For the text-containing cell, return its midpoint in (X, Y) coordinate format. 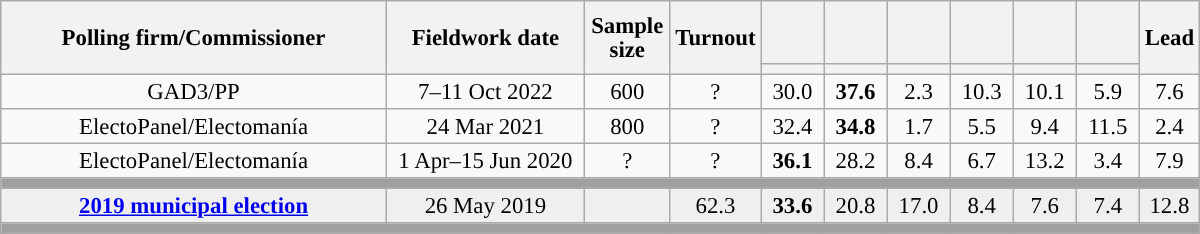
30.0 (792, 92)
17.0 (918, 206)
GAD3/PP (194, 92)
20.8 (856, 206)
6.7 (982, 162)
2.4 (1169, 126)
11.5 (1108, 126)
2019 municipal election (194, 206)
34.8 (856, 126)
32.4 (792, 126)
33.6 (792, 206)
800 (627, 126)
13.2 (1044, 162)
7.9 (1169, 162)
2.3 (918, 92)
Polling firm/Commissioner (194, 38)
3.4 (1108, 162)
62.3 (716, 206)
24 Mar 2021 (485, 126)
9.4 (1044, 126)
1.7 (918, 126)
Sample size (627, 38)
Turnout (716, 38)
5.9 (1108, 92)
1 Apr–15 Jun 2020 (485, 162)
7–11 Oct 2022 (485, 92)
12.8 (1169, 206)
37.6 (856, 92)
7.4 (1108, 206)
600 (627, 92)
10.1 (1044, 92)
5.5 (982, 126)
Lead (1169, 38)
10.3 (982, 92)
26 May 2019 (485, 206)
36.1 (792, 162)
28.2 (856, 162)
Fieldwork date (485, 38)
